Return the (x, y) coordinate for the center point of the cell that contains the specified text.  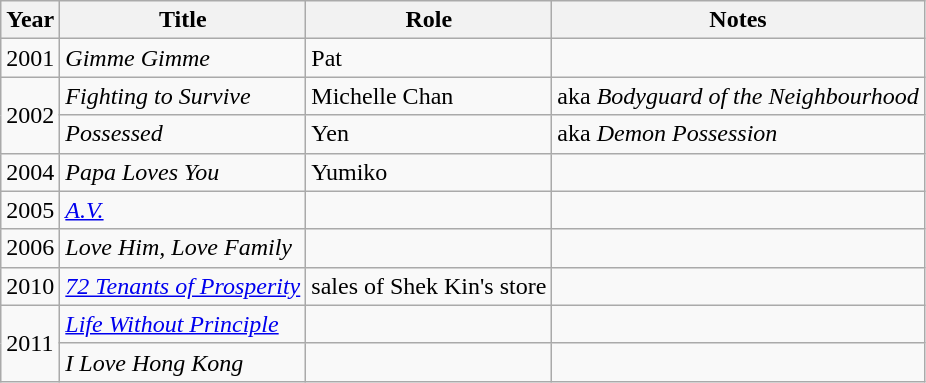
2011 (30, 343)
72 Tenants of Prosperity (183, 286)
aka Demon Possession (738, 134)
Role (429, 20)
2006 (30, 248)
A.V. (183, 210)
2005 (30, 210)
Notes (738, 20)
Papa Loves You (183, 172)
Pat (429, 58)
Possessed (183, 134)
Yen (429, 134)
Love Him, Love Family (183, 248)
2010 (30, 286)
I Love Hong Kong (183, 362)
2001 (30, 58)
Fighting to Survive (183, 96)
Year (30, 20)
2002 (30, 115)
sales of Shek Kin's store (429, 286)
Gimme Gimme (183, 58)
Life Without Principle (183, 324)
Yumiko (429, 172)
2004 (30, 172)
Title (183, 20)
aka Bodyguard of the Neighbourhood (738, 96)
Michelle Chan (429, 96)
